Scan for the cell matching the given text and deliver its [x, y] coordinate at center. 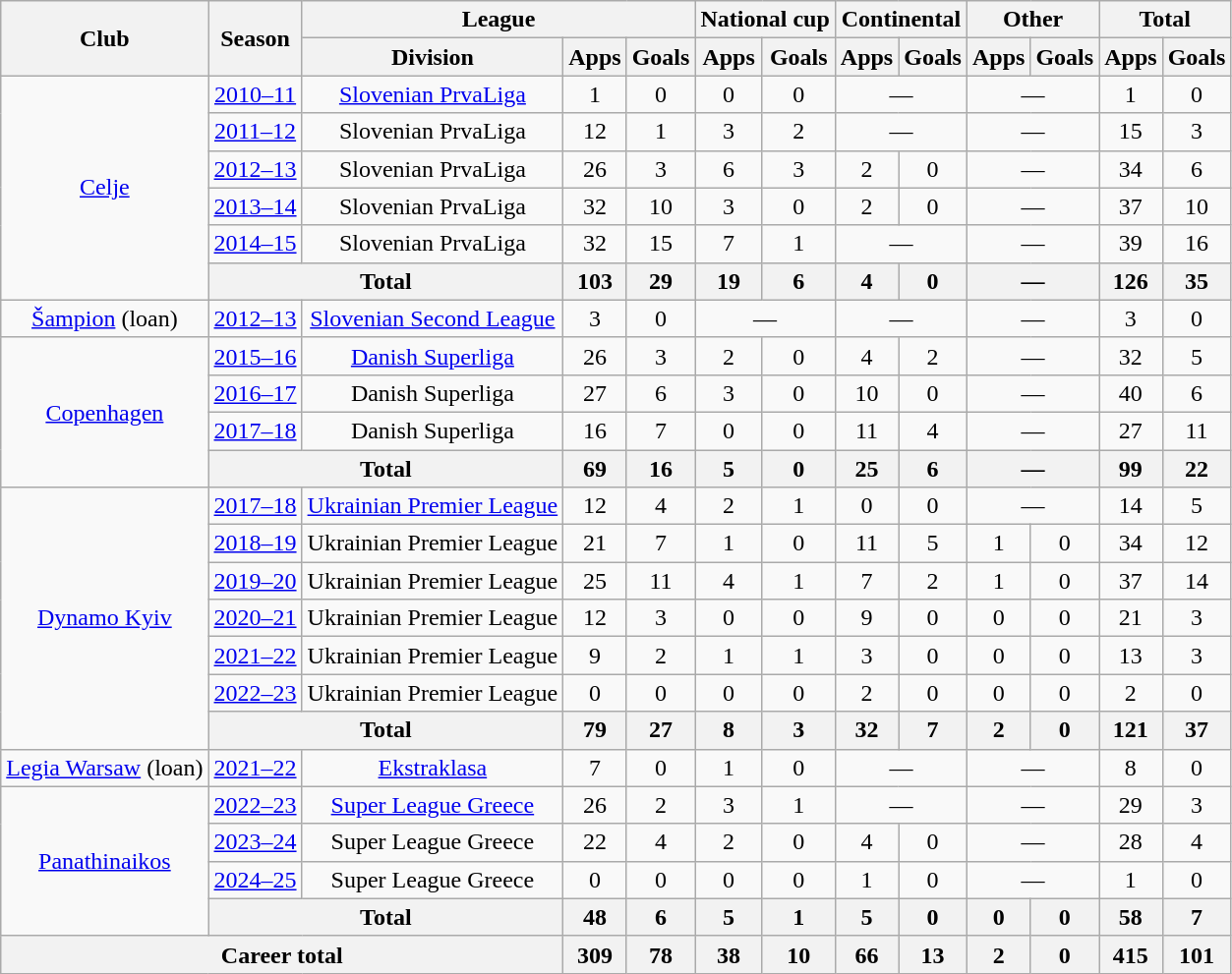
121 [1131, 730]
309 [595, 954]
99 [1131, 469]
2015–16 [256, 356]
48 [595, 917]
Panathinaikos [104, 861]
39 [1131, 244]
126 [1131, 281]
Club [104, 38]
2011–12 [256, 132]
103 [595, 281]
38 [729, 954]
69 [595, 469]
78 [661, 954]
Ekstraklasa [433, 768]
79 [595, 730]
101 [1197, 954]
66 [866, 954]
2018–19 [256, 544]
2010–11 [256, 94]
Career total [282, 954]
Other [1032, 20]
Šampion (loan) [104, 318]
National cup [765, 20]
League [499, 20]
Continental [901, 20]
40 [1131, 393]
Division [433, 57]
Season [256, 38]
415 [1131, 954]
Slovenian Second League [433, 318]
19 [729, 281]
Legia Warsaw (loan) [104, 768]
2020–21 [256, 618]
2014–15 [256, 244]
2013–14 [256, 206]
Dynamo Kyiv [104, 618]
28 [1131, 842]
2016–17 [256, 393]
2019–20 [256, 581]
35 [1197, 281]
2024–25 [256, 880]
Copenhagen [104, 412]
58 [1131, 917]
Celje [104, 188]
2023–24 [256, 842]
